Output the (X, Y) coordinate of the center of the cell containing the given text.  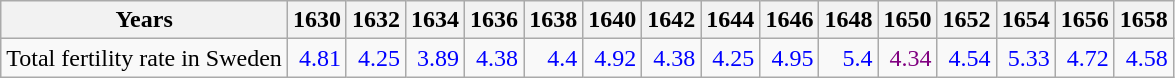
1652 (966, 20)
5.4 (848, 58)
Total fertility rate in Sweden (144, 58)
1658 (1144, 20)
4.4 (554, 58)
4.34 (908, 58)
1648 (848, 20)
4.95 (790, 58)
1650 (908, 20)
4.54 (966, 58)
3.89 (436, 58)
1636 (494, 20)
1632 (376, 20)
5.33 (1026, 58)
1634 (436, 20)
1638 (554, 20)
1656 (1084, 20)
1642 (672, 20)
1654 (1026, 20)
4.72 (1084, 58)
4.58 (1144, 58)
4.92 (612, 58)
1644 (730, 20)
1630 (316, 20)
1640 (612, 20)
4.81 (316, 58)
1646 (790, 20)
Years (144, 20)
